Detect which cell encompasses the target text, then output its [X, Y] center coordinate. 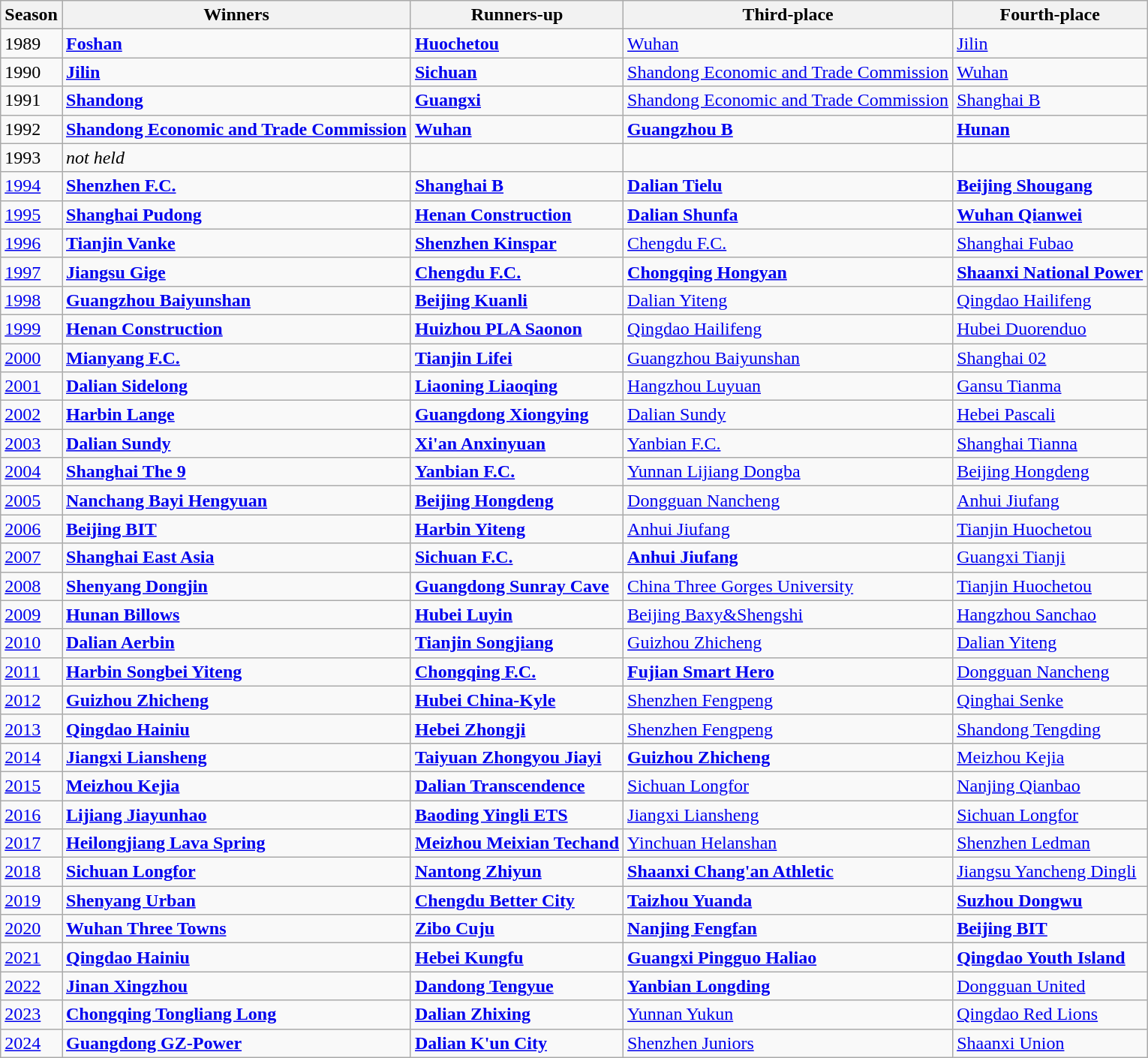
Shanghai The 9 [236, 472]
Shandong [236, 101]
Nanjing Qianbao [1050, 786]
Zibo Cuju [516, 929]
2023 [32, 1014]
1993 [32, 158]
2011 [32, 672]
Shenyang Urban [236, 900]
2006 [32, 529]
Hebei Pascali [1050, 415]
Yunnan Lijiang Dongba [788, 472]
Harbin Yiteng [516, 529]
Jinan Xingzhou [236, 986]
Shenzhen Ledman [1050, 843]
Sichuan [516, 72]
1998 [32, 300]
2024 [32, 1043]
Shenzhen Juniors [788, 1043]
1995 [32, 215]
Qinghai Senke [1050, 700]
Dalian Tielu [788, 186]
Hubei China-Kyle [516, 700]
2019 [32, 900]
Harbin Songbei Yiteng [236, 672]
Hubei Luyin [516, 615]
Huizhou PLA Saonon [516, 329]
Dalian Transcendence [516, 786]
2021 [32, 957]
Shaanxi Chang'an Athletic [788, 872]
Yunnan Yukun [788, 1014]
Shanghai Tianna [1050, 443]
1992 [32, 129]
Tianjin Lifei [516, 358]
Guangxi Tianji [1050, 558]
Suzhou Dongwu [1050, 900]
Shenzhen F.C. [236, 186]
Dalian Aerbin [236, 643]
2016 [32, 814]
Dalian Shunfa [788, 215]
Guangzhou B [788, 129]
Dongguan United [1050, 986]
Qingdao Youth Island [1050, 957]
2004 [32, 472]
Shenyang Dongjin [236, 586]
Guangdong Sunray Cave [516, 586]
Harbin Lange [236, 415]
Meizhou Meixian Techand [516, 843]
2007 [32, 558]
1996 [32, 243]
2012 [32, 700]
2009 [32, 615]
not held [236, 158]
Shanghai East Asia [236, 558]
1999 [32, 329]
Jiangsu Gige [236, 272]
Hubei Duorenduo [1050, 329]
Taiyuan Zhongyou Jiayi [516, 757]
Runners-up [516, 15]
2018 [32, 872]
Winners [236, 15]
Dandong Tengyue [516, 986]
Tianjin Vanke [236, 243]
1991 [32, 101]
Baoding Yingli ETS [516, 814]
1989 [32, 44]
Hunan Billows [236, 615]
2014 [32, 757]
2022 [32, 986]
Qingdao Red Lions [1050, 1014]
Hangzhou Sanchao [1050, 615]
Beijing Shougang [1050, 186]
Nanjing Fengfan [788, 929]
Sichuan F.C. [516, 558]
Chengdu Better City [516, 900]
Dalian Sidelong [236, 386]
Yanbian Longding [788, 986]
Wuhan Three Towns [236, 929]
Hebei Kungfu [516, 957]
Liaoning Liaoqing [516, 386]
2003 [32, 443]
Guangxi [516, 101]
2008 [32, 586]
Hangzhou Luyuan [788, 386]
2002 [32, 415]
Shanghai Pudong [236, 215]
Guangdong GZ-Power [236, 1043]
Chongqing F.C. [516, 672]
2015 [32, 786]
Guangxi Pingguo Haliao [788, 957]
Shanghai Fubao [1050, 243]
Yinchuan Helanshan [788, 843]
Taizhou Yuanda [788, 900]
Shandong Tengding [1050, 729]
Fourth-place [1050, 15]
Chongqing Tongliang Long [236, 1014]
2010 [32, 643]
2017 [32, 843]
1994 [32, 186]
2020 [32, 929]
Tianjin Songjiang [516, 643]
Mianyang F.C. [236, 358]
1990 [32, 72]
Huochetou [516, 44]
China Three Gorges University [788, 586]
Beijing Kuanli [516, 300]
Chongqing Hongyan [788, 272]
2005 [32, 500]
Beijing Baxy&Shengshi [788, 615]
Guangdong Xiongying [516, 415]
Hunan [1050, 129]
Jiangsu Yancheng Dingli [1050, 872]
1997 [32, 272]
Foshan [236, 44]
Hebei Zhongji [516, 729]
Heilongjiang Lava Spring [236, 843]
Nantong Zhiyun [516, 872]
Fujian Smart Hero [788, 672]
Shaanxi Union [1050, 1043]
Shaanxi National Power [1050, 272]
Nanchang Bayi Hengyuan [236, 500]
Third-place [788, 15]
Dalian Zhixing [516, 1014]
Wuhan Qianwei [1050, 215]
Shenzhen Kinspar [516, 243]
Dalian K'un City [516, 1043]
2001 [32, 386]
2013 [32, 729]
Lijiang Jiayunhao [236, 814]
Gansu Tianma [1050, 386]
Shanghai 02 [1050, 358]
Xi'an Anxinyuan [516, 443]
Season [32, 15]
2000 [32, 358]
